Capture the cell that displays the provided text and extract its (X, Y) central coordinate. 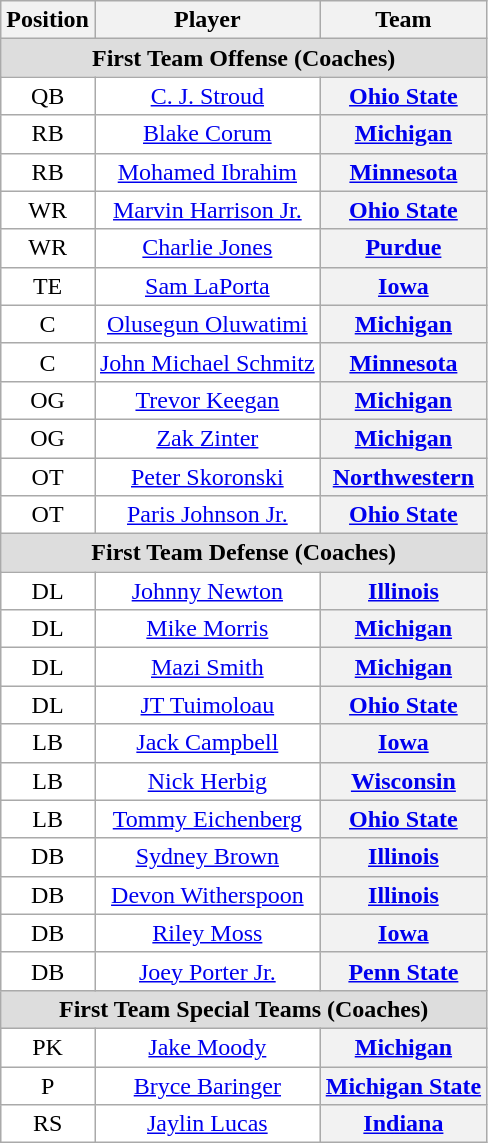
Peter Skoronski (207, 477)
Devon Witherspoon (207, 895)
PK (48, 1047)
Johnny Newton (207, 591)
Mike Morris (207, 629)
Mohamed Ibrahim (207, 172)
Player (207, 20)
Joey Porter Jr. (207, 971)
P (48, 1085)
John Michael Schmitz (207, 362)
Sydney Brown (207, 857)
C. J. Stroud (207, 96)
Riley Moss (207, 933)
Michigan State (403, 1085)
First Team Defense (Coaches) (244, 553)
Mazi Smith (207, 667)
Jake Moody (207, 1047)
Jack Campbell (207, 743)
Penn State (403, 971)
First Team Offense (Coaches) (244, 58)
Trevor Keegan (207, 400)
Olusegun Oluwatimi (207, 324)
Jaylin Lucas (207, 1124)
Purdue (403, 248)
Position (48, 20)
JT Tuimoloau (207, 705)
Tommy Eichenberg (207, 819)
Blake Corum (207, 134)
Paris Johnson Jr. (207, 515)
Zak Zinter (207, 438)
RS (48, 1124)
First Team Special Teams (Coaches) (244, 1009)
Sam LaPorta (207, 286)
Northwestern (403, 477)
QB (48, 96)
Bryce Baringer (207, 1085)
Indiana (403, 1124)
Team (403, 20)
Nick Herbig (207, 781)
Wisconsin (403, 781)
TE (48, 286)
Charlie Jones (207, 248)
Marvin Harrison Jr. (207, 210)
